Scan for the cell matching the given text and deliver its [X, Y] coordinate at center. 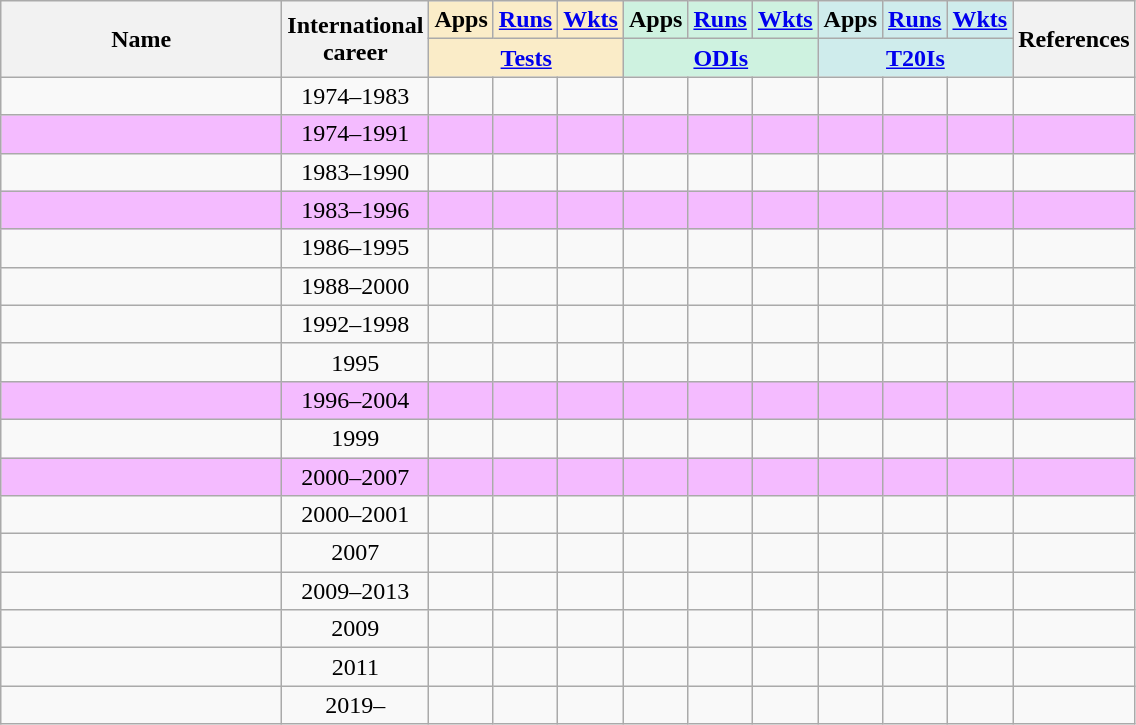
2009–2013 [356, 591]
1974–1991 [356, 134]
1974–1983 [356, 96]
2009 [356, 629]
2019– [356, 705]
2007 [356, 553]
2000–2007 [356, 477]
Name [142, 39]
ODIs [720, 58]
1983–1996 [356, 210]
T20Is [916, 58]
1995 [356, 362]
1986–1995 [356, 248]
2000–2001 [356, 515]
1992–1998 [356, 324]
Internationalcareer [356, 39]
References [1074, 39]
1983–1990 [356, 172]
1999 [356, 438]
2011 [356, 667]
1996–2004 [356, 400]
Tests [526, 58]
1988–2000 [356, 286]
